Provide the [X, Y] coordinate of the cell's center where the given text is located.  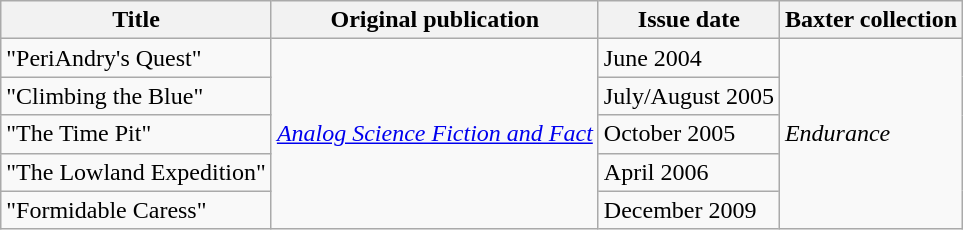
July/August 2005 [688, 96]
"Climbing the Blue" [136, 96]
June 2004 [688, 58]
Title [136, 20]
Original publication [434, 20]
"The Time Pit" [136, 134]
"The Lowland Expedition" [136, 172]
Issue date [688, 20]
Baxter collection [870, 20]
October 2005 [688, 134]
April 2006 [688, 172]
Endurance [870, 134]
"PeriAndry's Quest" [136, 58]
Analog Science Fiction and Fact [434, 134]
"Formidable Caress" [136, 210]
December 2009 [688, 210]
